Detect which cell encompasses the target text, then output its [X, Y] center coordinate. 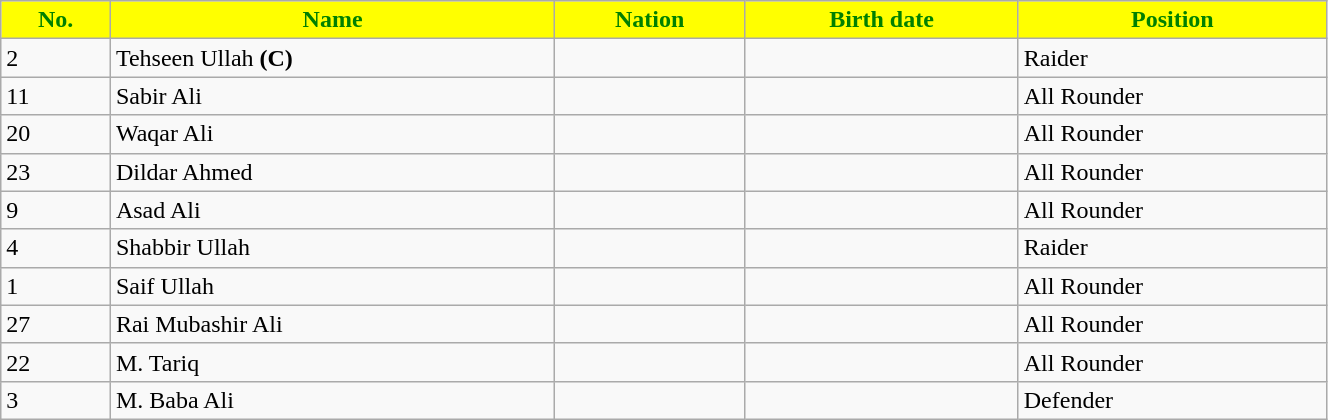
M. Baba Ali [332, 400]
1 [56, 286]
Waqar Ali [332, 134]
Nation [650, 20]
Rai Mubashir Ali [332, 324]
3 [56, 400]
Defender [1172, 400]
Name [332, 20]
2 [56, 58]
27 [56, 324]
Dildar Ahmed [332, 172]
Sabir Ali [332, 96]
22 [56, 362]
Asad Ali [332, 210]
9 [56, 210]
23 [56, 172]
M. Tariq [332, 362]
Tehseen Ullah (C) [332, 58]
Position [1172, 20]
11 [56, 96]
Shabbir Ullah [332, 248]
20 [56, 134]
4 [56, 248]
Saif Ullah [332, 286]
Birth date [882, 20]
No. [56, 20]
